Pinpoint the cell where the given text exists, returning its (X, Y) midpoint coordinate. 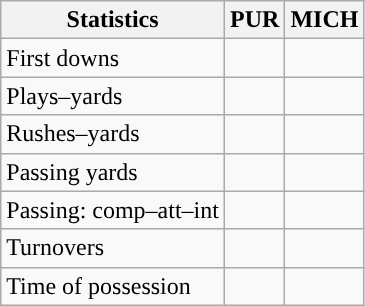
First downs (113, 58)
Rushes–yards (113, 134)
Plays–yards (113, 96)
Statistics (113, 20)
Passing: comp–att–int (113, 210)
Turnovers (113, 248)
MICH (324, 20)
Time of possession (113, 286)
Passing yards (113, 172)
PUR (254, 20)
